Identify which cell holds the provided text, then report its (X, Y) central coordinate. 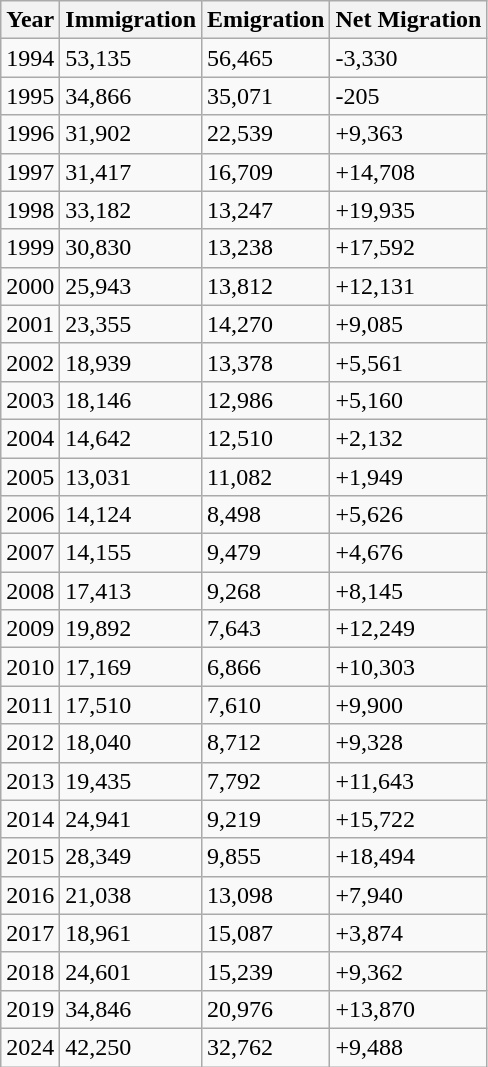
11,082 (266, 477)
25,943 (131, 286)
+13,870 (408, 1009)
+5,561 (408, 362)
32,762 (266, 1047)
15,239 (266, 971)
14,155 (131, 553)
2001 (30, 324)
+9,900 (408, 705)
35,071 (266, 96)
+9,085 (408, 324)
23,355 (131, 324)
+8,145 (408, 591)
56,465 (266, 58)
33,182 (131, 210)
13,098 (266, 895)
2009 (30, 629)
+12,249 (408, 629)
1997 (30, 172)
13,812 (266, 286)
+7,940 (408, 895)
9,219 (266, 819)
7,792 (266, 781)
2004 (30, 438)
14,270 (266, 324)
17,413 (131, 591)
2019 (30, 1009)
8,712 (266, 743)
2011 (30, 705)
20,976 (266, 1009)
1994 (30, 58)
Year (30, 20)
2003 (30, 400)
+3,874 (408, 933)
9,268 (266, 591)
1999 (30, 248)
7,610 (266, 705)
+19,935 (408, 210)
2010 (30, 667)
42,250 (131, 1047)
+10,303 (408, 667)
19,892 (131, 629)
8,498 (266, 515)
31,902 (131, 134)
21,038 (131, 895)
13,247 (266, 210)
53,135 (131, 58)
+5,160 (408, 400)
2008 (30, 591)
34,866 (131, 96)
2007 (30, 553)
1998 (30, 210)
+18,494 (408, 857)
2014 (30, 819)
+11,643 (408, 781)
+12,131 (408, 286)
9,855 (266, 857)
30,830 (131, 248)
+14,708 (408, 172)
Net Migration (408, 20)
18,040 (131, 743)
28,349 (131, 857)
+2,132 (408, 438)
24,941 (131, 819)
2024 (30, 1047)
19,435 (131, 781)
2000 (30, 286)
2016 (30, 895)
+9,328 (408, 743)
34,846 (131, 1009)
+17,592 (408, 248)
+15,722 (408, 819)
+9,363 (408, 134)
+9,488 (408, 1047)
15,087 (266, 933)
13,238 (266, 248)
+1,949 (408, 477)
18,146 (131, 400)
16,709 (266, 172)
17,510 (131, 705)
2018 (30, 971)
17,169 (131, 667)
18,939 (131, 362)
14,124 (131, 515)
6,866 (266, 667)
-205 (408, 96)
1995 (30, 96)
7,643 (266, 629)
2006 (30, 515)
Immigration (131, 20)
18,961 (131, 933)
24,601 (131, 971)
+5,626 (408, 515)
1996 (30, 134)
2012 (30, 743)
22,539 (266, 134)
2002 (30, 362)
13,031 (131, 477)
9,479 (266, 553)
12,986 (266, 400)
-3,330 (408, 58)
14,642 (131, 438)
13,378 (266, 362)
+4,676 (408, 553)
+9,362 (408, 971)
Emigration (266, 20)
31,417 (131, 172)
2013 (30, 781)
2017 (30, 933)
12,510 (266, 438)
2005 (30, 477)
2015 (30, 857)
